For the text-containing cell, return its midpoint in (x, y) coordinate format. 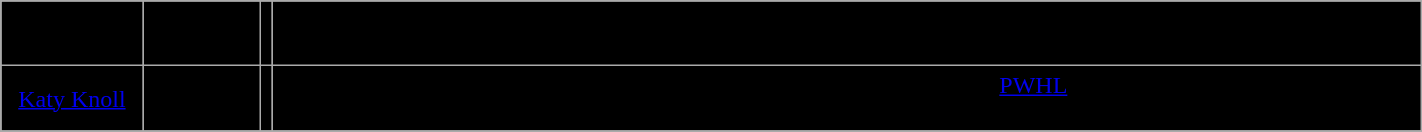
Forward (202, 98)
Played for the Toronto Jr. Aeros of the PWHLCompeted for the United States U18 National Team (847, 98)
Alexa Matses (72, 34)
Katy Knoll (72, 98)
Attended Phillips Academy in Andover, Massachusetts, competing as a goaltender in both ice hockey and field hockeyCompeted for the Boston Shamrocks (847, 34)
Goaltender (202, 34)
